Find where the given text appears and provide that cell's center as [x, y] coordinate. 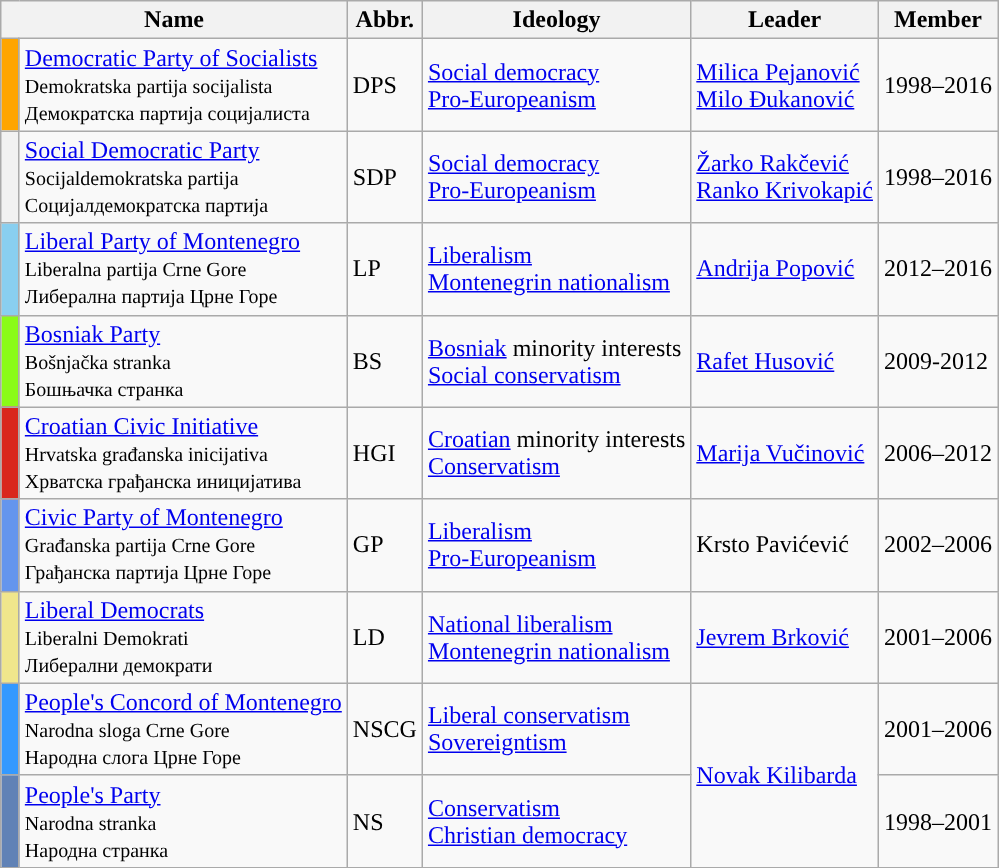
Croatian Civic InitiativeHrvatska građanska inicijativaХрватска грађанска иницијатива [183, 453]
LiberalismPro-Europeanism [556, 545]
Liberal DemocratsLiberalni DemokratiЛиберални демократи [183, 637]
Civic Party of MontenegroGrađanska partija Crne GoreГрађанска партија Црне Горе [183, 545]
People's PartyNarodna strankaНародна странка [183, 821]
People's Concord of MontenegroNarodna sloga Crne GoreНародна слога Црне Горе [183, 729]
Liberal Party of MontenegroLiberalna partija Crne GoreЛиберална партија Црне Горе [183, 269]
LiberalismMontenegrin nationalism [556, 269]
2002–2006 [938, 545]
National liberalismMontenegrin nationalism [556, 637]
Marija Vučinović [785, 453]
Jevrem Brković [785, 637]
Name [174, 20]
Social Democratic PartySocijaldemokratska partijaСоцијалдемократска партија [183, 177]
2006–2012 [938, 453]
1998–2001 [938, 821]
Croatian minority interestsConservatism [556, 453]
HGI [384, 453]
Bosniak minority interestsSocial conservatism [556, 361]
Milica PejanovićMilo Đukanović [785, 85]
Liberal conservatismSovereigntism [556, 729]
Member [938, 20]
NS [384, 821]
Krsto Pavićević [785, 545]
Leader [785, 20]
Novak Kilibarda [785, 775]
Žarko RakčevićRanko Krivokapić [785, 177]
Democratic Party of SocialistsDemokratska partija socijalistaДемократска партија социјалиста [183, 85]
Andrija Popović [785, 269]
BS [384, 361]
2009-2012 [938, 361]
ConservatismChristian democracy [556, 821]
DPS [384, 85]
LP [384, 269]
SDP [384, 177]
Rafet Husović [785, 361]
2012–2016 [938, 269]
GP [384, 545]
Ideology [556, 20]
LD [384, 637]
NSCG [384, 729]
Abbr. [384, 20]
Bosniak PartyBošnjačka strankaБошњачка странка [183, 361]
